Extract the (X, Y) coordinate from the center of the cell holding the provided text.  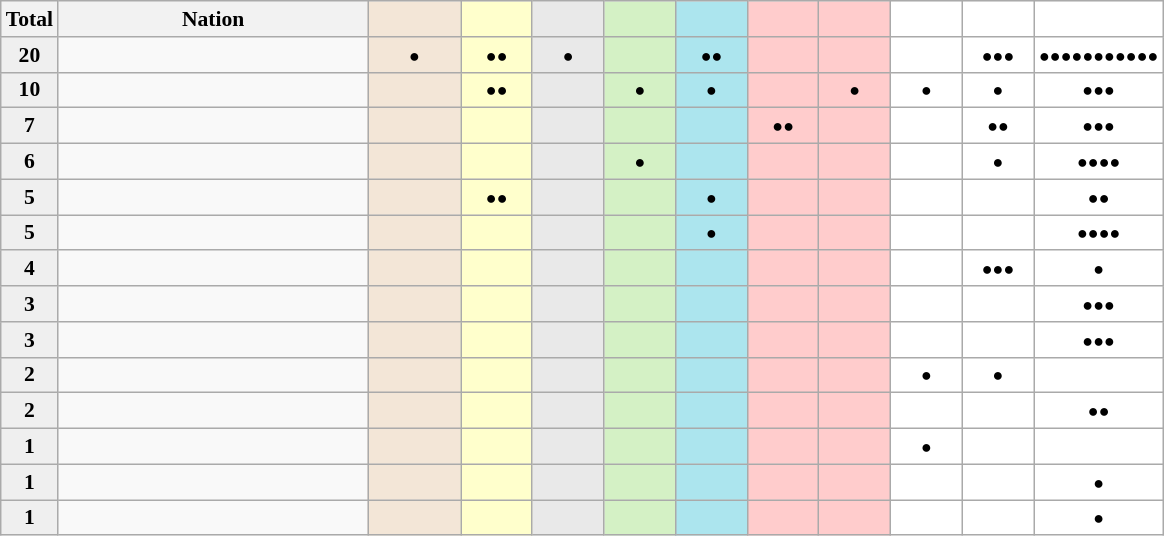
7 (30, 126)
6 (30, 162)
4 (30, 269)
20 (30, 55)
Total (30, 19)
10 (30, 90)
Nation (213, 19)
●●●●●●●●●●● (1099, 55)
